Capture the cell that displays the provided text and extract its (X, Y) central coordinate. 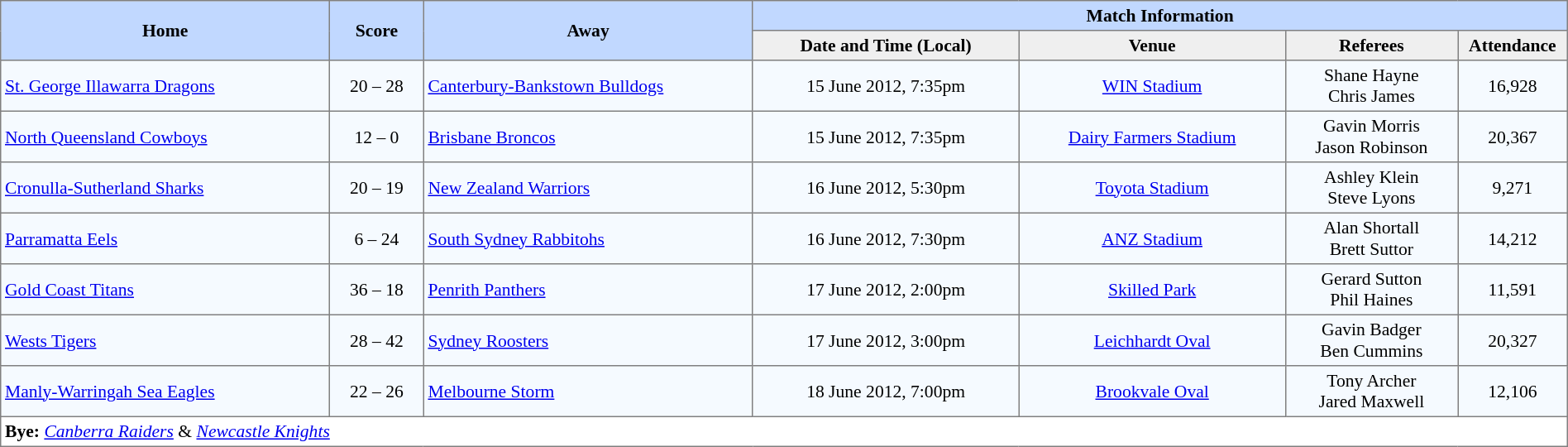
Gavin Morris Jason Robinson (1371, 137)
Date and Time (Local) (886, 46)
Gavin Badger Ben Cummins (1371, 340)
St. George Illawarra Dragons (165, 86)
17 June 2012, 3:00pm (886, 340)
20,367 (1513, 137)
Gerard Sutton Phil Haines (1371, 290)
ANZ Stadium (1152, 238)
Bye: Canberra Raiders & Newcastle Knights (784, 431)
WIN Stadium (1152, 86)
20,327 (1513, 340)
Ashley Klein Steve Lyons (1371, 188)
Skilled Park (1152, 290)
Tony Archer Jared Maxwell (1371, 392)
Melbourne Storm (588, 392)
Referees (1371, 46)
Attendance (1513, 46)
12 – 0 (377, 137)
16 June 2012, 5:30pm (886, 188)
Brookvale Oval (1152, 392)
9,271 (1513, 188)
New Zealand Warriors (588, 188)
Shane Hayne Chris James (1371, 86)
18 June 2012, 7:00pm (886, 392)
20 – 28 (377, 86)
Alan Shortall Brett Suttor (1371, 238)
Home (165, 31)
36 – 18 (377, 290)
Dairy Farmers Stadium (1152, 137)
20 – 19 (377, 188)
Leichhardt Oval (1152, 340)
South Sydney Rabbitohs (588, 238)
Score (377, 31)
6 – 24 (377, 238)
Match Information (1159, 16)
14,212 (1513, 238)
Parramatta Eels (165, 238)
Toyota Stadium (1152, 188)
Brisbane Broncos (588, 137)
16 June 2012, 7:30pm (886, 238)
Sydney Roosters (588, 340)
Penrith Panthers (588, 290)
22 – 26 (377, 392)
Cronulla-Sutherland Sharks (165, 188)
16,928 (1513, 86)
Canterbury-Bankstown Bulldogs (588, 86)
Manly-Warringah Sea Eagles (165, 392)
11,591 (1513, 290)
Away (588, 31)
17 June 2012, 2:00pm (886, 290)
North Queensland Cowboys (165, 137)
Wests Tigers (165, 340)
Gold Coast Titans (165, 290)
Venue (1152, 46)
12,106 (1513, 392)
28 – 42 (377, 340)
